Capture the cell that displays the provided text and extract its (x, y) central coordinate. 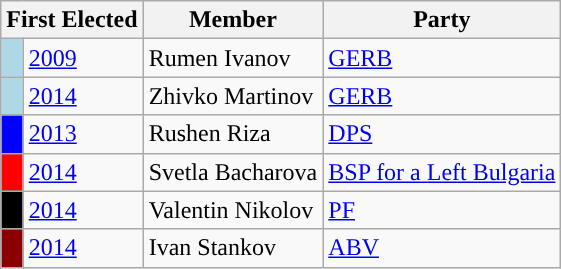
Party (442, 20)
Member (233, 20)
BSP for a Left Bulgaria (442, 172)
Ivan Stankov (233, 248)
2013 (83, 134)
ABV (442, 248)
PF (442, 210)
Svetla Bacharova (233, 172)
First Elected (72, 20)
Zhivko Martinov (233, 96)
2009 (83, 58)
DPS (442, 134)
Valentin Nikolov (233, 210)
Rushen Riza (233, 134)
Rumen Ivanov (233, 58)
